Output the [X, Y] coordinate of the center of the cell containing the given text.  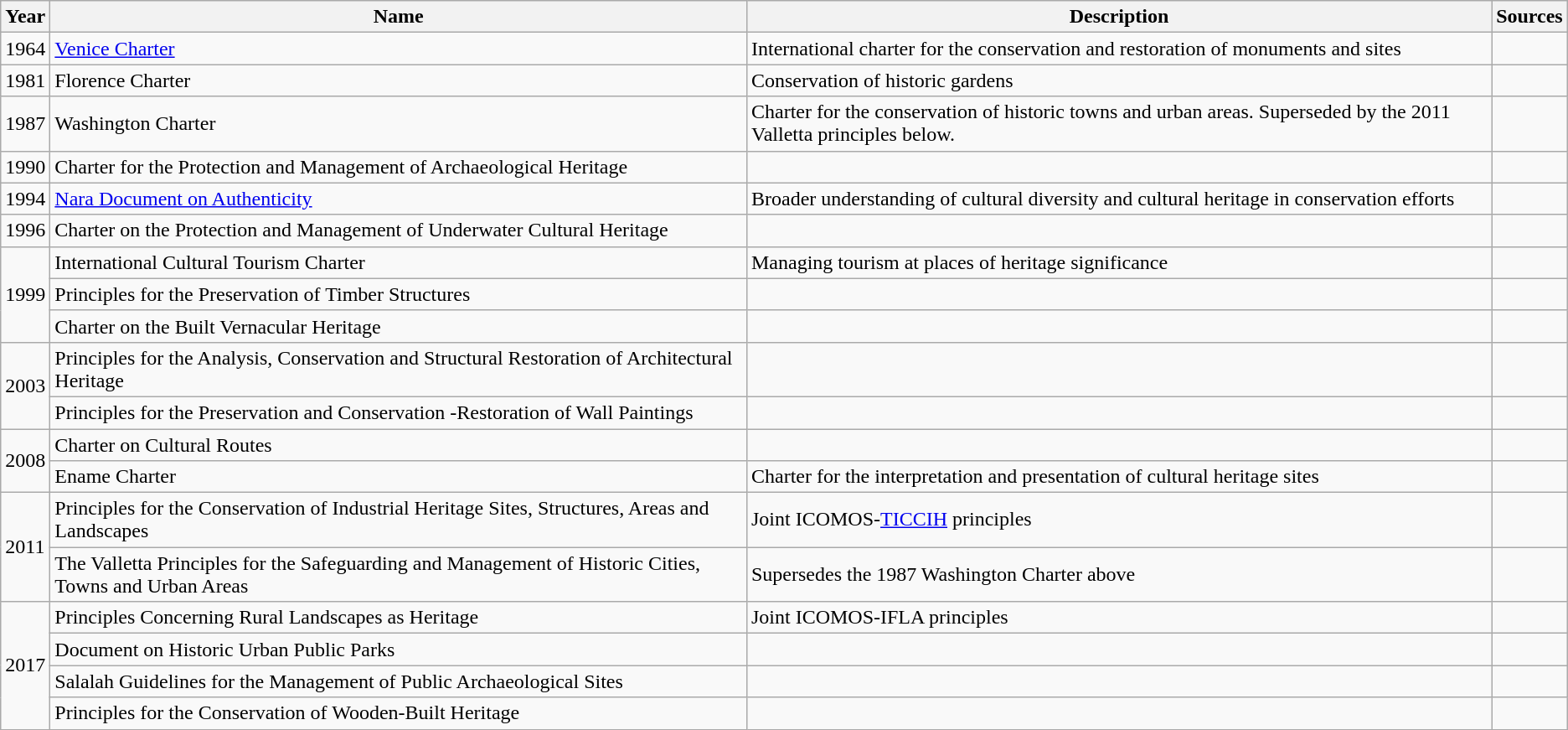
Principles for the Preservation and Conservation -Restoration of Wall Paintings [399, 412]
Managing tourism at places of heritage significance [1119, 262]
Principles for the Conservation of Wooden-Built Heritage [399, 713]
Year [25, 17]
1996 [25, 230]
2011 [25, 547]
Washington Charter [399, 124]
Description [1119, 17]
Charter for the conservation of historic towns and urban areas. Superseded by the 2011 Valletta principles below. [1119, 124]
International charter for the conservation and restoration of monuments and sites [1119, 49]
Conservation of historic gardens [1119, 80]
Charter on the Built Vernacular Heritage [399, 326]
Principles for the Preservation of Timber Structures [399, 294]
Principles for the Analysis, Conservation and Structural Restoration of Architectural Heritage [399, 369]
Charter for the interpretation and presentation of cultural heritage sites [1119, 477]
Name [399, 17]
Venice Charter [399, 49]
International Cultural Tourism Charter [399, 262]
2017 [25, 665]
Document on Historic Urban Public Parks [399, 650]
Nara Document on Authenticity [399, 199]
1987 [25, 124]
Charter on the Protection and Management of Underwater Cultural Heritage [399, 230]
1994 [25, 199]
Charter on Cultural Routes [399, 445]
1999 [25, 294]
Broader understanding of cultural diversity and cultural heritage in conservation efforts [1119, 199]
Principles Concerning Rural Landscapes as Heritage [399, 618]
2003 [25, 386]
1981 [25, 80]
Supersedes the 1987 Washington Charter above [1119, 575]
Joint ICOMOS-IFLA principles [1119, 618]
2008 [25, 461]
1990 [25, 167]
Principles for the Conservation of Industrial Heritage Sites, Structures, Areas and Landscapes [399, 520]
Joint ICOMOS-TICCIH principles [1119, 520]
Florence Charter [399, 80]
1964 [25, 49]
Charter for the Protection and Management of Archaeological Heritage [399, 167]
Ename Charter [399, 477]
Sources [1529, 17]
The Valletta Principles for the Safeguarding and Management of Historic Cities, Towns and Urban Areas [399, 575]
Salalah Guidelines for the Management of Public Archaeological Sites [399, 681]
